For the text-containing cell, return its midpoint in (X, Y) coordinate format. 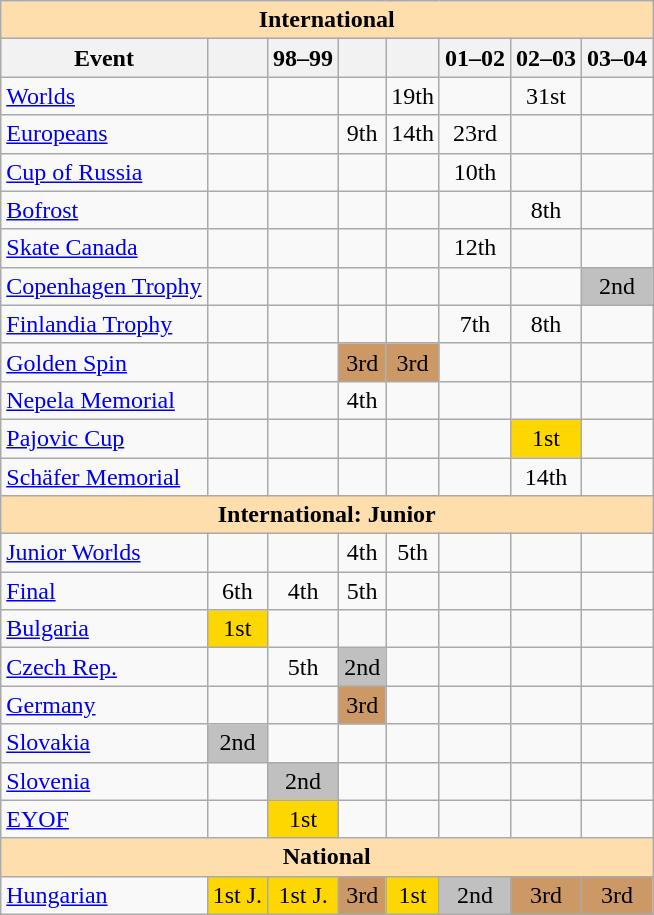
International (327, 20)
01–02 (474, 58)
Germany (104, 705)
Final (104, 591)
Bulgaria (104, 629)
Hungarian (104, 895)
Bofrost (104, 210)
International: Junior (327, 515)
Golden Spin (104, 362)
Event (104, 58)
31st (546, 96)
02–03 (546, 58)
Junior Worlds (104, 553)
98–99 (304, 58)
Czech Rep. (104, 667)
23rd (474, 134)
10th (474, 172)
Slovenia (104, 781)
Copenhagen Trophy (104, 286)
6th (237, 591)
EYOF (104, 819)
Finlandia Trophy (104, 324)
Schäfer Memorial (104, 477)
National (327, 857)
Slovakia (104, 743)
Nepela Memorial (104, 400)
Worlds (104, 96)
03–04 (618, 58)
12th (474, 248)
7th (474, 324)
Skate Canada (104, 248)
9th (362, 134)
Europeans (104, 134)
Cup of Russia (104, 172)
19th (413, 96)
Pajovic Cup (104, 438)
